Detect which cell encompasses the target text, then output its [X, Y] center coordinate. 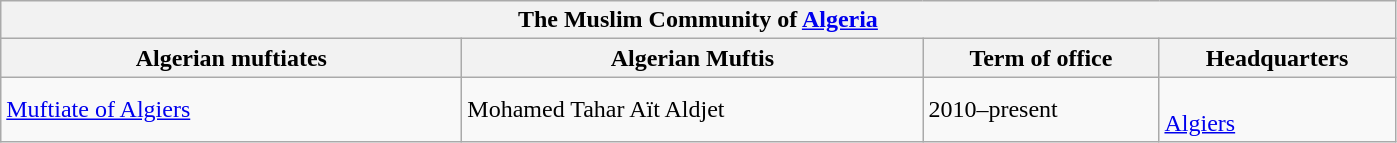
2010–present [1041, 110]
Algiers [1277, 110]
The Muslim Community of Algeria [698, 20]
Muftiate of Algiers [232, 110]
Algerian muftiates [232, 58]
Headquarters [1277, 58]
Term of office [1041, 58]
Algerian Muftis [692, 58]
Mohamed Tahar Aït Aldjet [692, 110]
